Return [X, Y] of the center of cell containing provided text 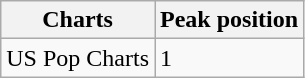
Peak position [228, 20]
1 [228, 58]
US Pop Charts [78, 58]
Charts [78, 20]
